Detect which cell encompasses the target text, then output its (X, Y) center coordinate. 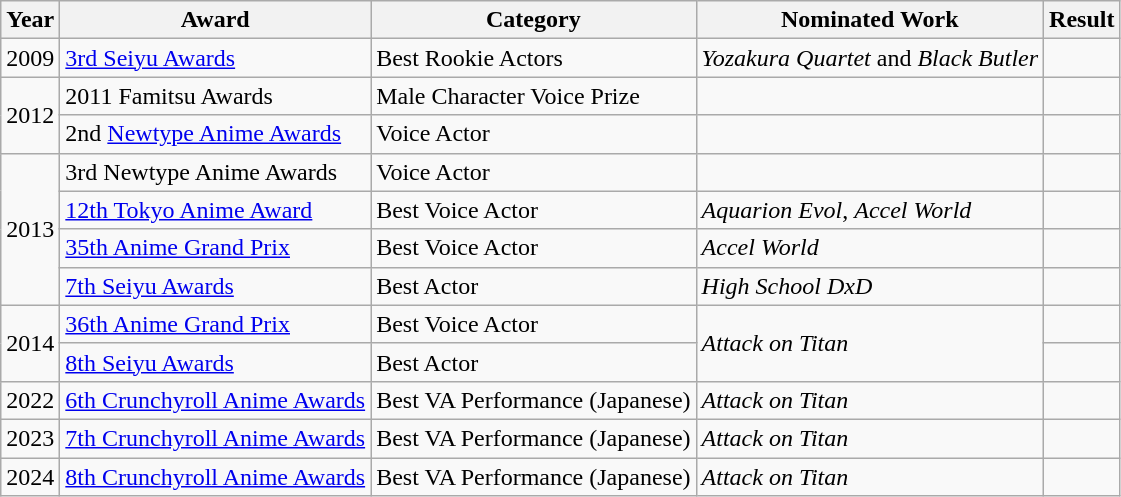
Accel World (870, 248)
36th Anime Grand Prix (216, 324)
Aquarion Evol, Accel World (870, 210)
2014 (30, 343)
8th Seiyu Awards (216, 362)
2013 (30, 229)
2022 (30, 400)
3rd Newtype Anime Awards (216, 172)
Result (1082, 20)
High School DxD (870, 286)
7th Seiyu Awards (216, 286)
2024 (30, 477)
Best Rookie Actors (534, 58)
12th Tokyo Anime Award (216, 210)
Yozakura Quartet and Black Butler (870, 58)
2nd Newtype Anime Awards (216, 134)
2023 (30, 438)
Category (534, 20)
7th Crunchyroll Anime Awards (216, 438)
2012 (30, 115)
3rd Seiyu Awards (216, 58)
35th Anime Grand Prix (216, 248)
8th Crunchyroll Anime Awards (216, 477)
Year (30, 20)
Award (216, 20)
6th Crunchyroll Anime Awards (216, 400)
2009 (30, 58)
2011 Famitsu Awards (216, 96)
Nominated Work (870, 20)
Male Character Voice Prize (534, 96)
